Return [X, Y] of the center of cell containing provided text 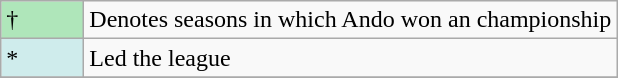
Denotes seasons in which Ando won an championship [350, 20]
* [42, 58]
† [42, 20]
Led the league [350, 58]
